Provide the [x, y] coordinate of the cell's center where the given text is located.  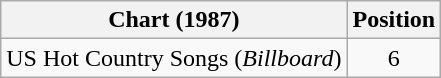
Chart (1987) [174, 20]
US Hot Country Songs (Billboard) [174, 58]
6 [394, 58]
Position [394, 20]
